Find where the given text appears and provide that cell's center as (X, Y) coordinate. 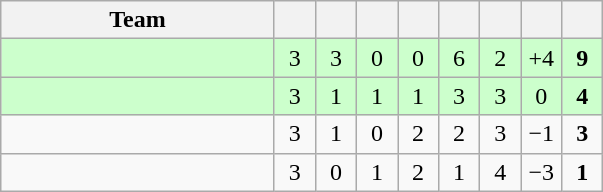
−1 (542, 134)
6 (460, 58)
9 (582, 58)
+4 (542, 58)
Team (138, 20)
−3 (542, 172)
